Scan for the cell matching the given text and deliver its (X, Y) coordinate at center. 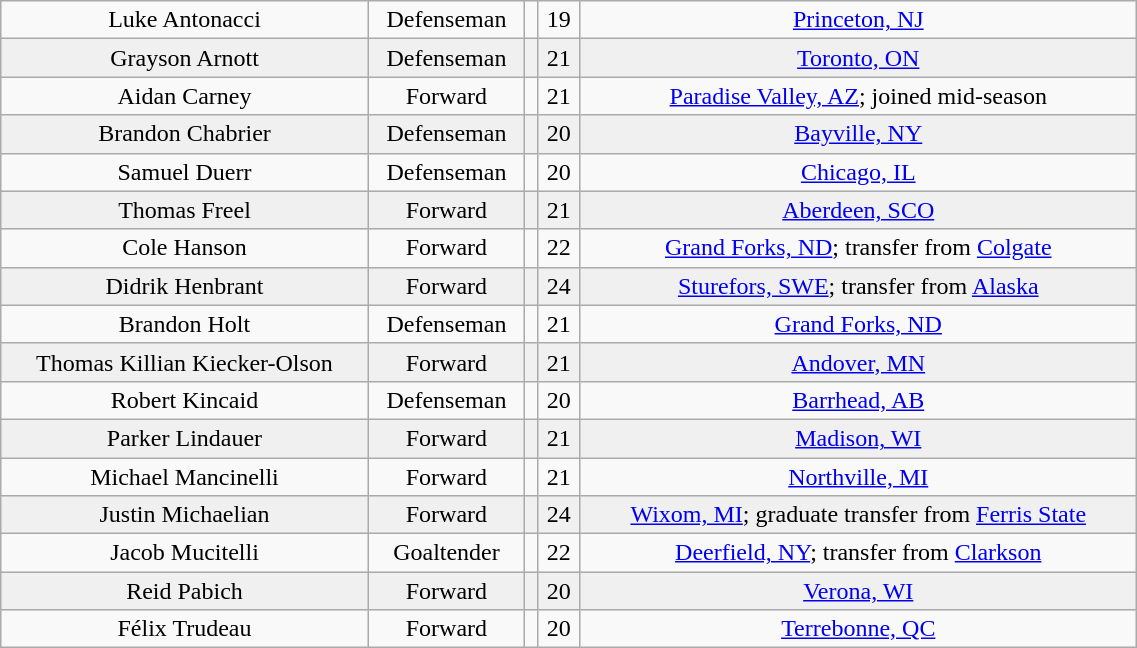
Grand Forks, ND; transfer from Colgate (858, 248)
Cole Hanson (185, 248)
Jacob Mucitelli (185, 553)
Barrhead, AB (858, 400)
Wixom, MI; graduate transfer from Ferris State (858, 515)
Robert Kincaid (185, 400)
Aberdeen, SCO (858, 210)
Grayson Arnott (185, 58)
Andover, MN (858, 362)
Deerfield, NY; transfer from Clarkson (858, 553)
Madison, WI (858, 438)
Luke Antonacci (185, 20)
Terrebonne, QC (858, 629)
Félix Trudeau (185, 629)
Thomas Freel (185, 210)
Justin Michaelian (185, 515)
Brandon Holt (185, 324)
Grand Forks, ND (858, 324)
Northville, MI (858, 477)
Sturefors, SWE; transfer from Alaska (858, 286)
Princeton, NJ (858, 20)
Verona, WI (858, 591)
Chicago, IL (858, 172)
Michael Mancinelli (185, 477)
Toronto, ON (858, 58)
Brandon Chabrier (185, 134)
Goaltender (446, 553)
Bayville, NY (858, 134)
Samuel Duerr (185, 172)
Paradise Valley, AZ; joined mid-season (858, 96)
Parker Lindauer (185, 438)
19 (559, 20)
Aidan Carney (185, 96)
Didrik Henbrant (185, 286)
Thomas Killian Kiecker-Olson (185, 362)
Reid Pabich (185, 591)
